Output the (X, Y) coordinate of the center of the cell containing the given text.  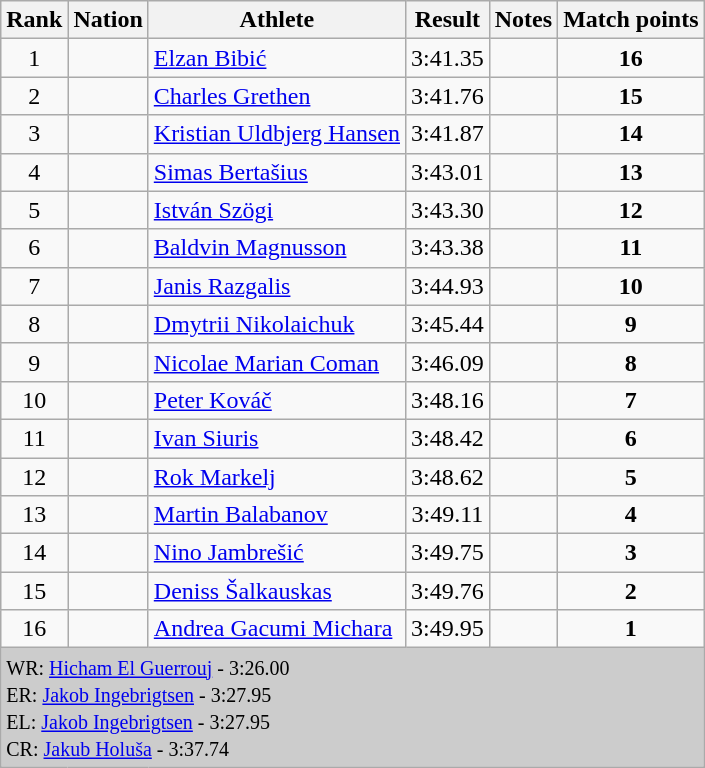
Nicolae Marian Coman (276, 362)
István Szögi (276, 210)
Martin Balabanov (276, 515)
3:41.87 (448, 134)
Match points (631, 20)
Nation (108, 20)
Rok Markelj (276, 477)
3:43.38 (448, 248)
3:49.75 (448, 553)
Nino Jambrešić (276, 553)
Janis Razgalis (276, 286)
3:43.01 (448, 172)
Result (448, 20)
WR: Hicham El Guerrouj - 3:26.00ER: Jakob Ingebrigtsen - 3:27.95EL: Jakob Ingebrigtsen - 3:27.95CR: Jakub Holuša - 3:37.74 (352, 708)
3:44.93 (448, 286)
3:46.09 (448, 362)
Ivan Siuris (276, 438)
3:41.35 (448, 58)
Deniss Šalkauskas (276, 591)
3:45.44 (448, 324)
3:48.42 (448, 438)
Andrea Gacumi Michara (276, 629)
3:48.16 (448, 400)
3:48.62 (448, 477)
Kristian Uldbjerg Hansen (276, 134)
3:49.95 (448, 629)
Charles Grethen (276, 96)
3:49.76 (448, 591)
Simas Bertašius (276, 172)
Notes (523, 20)
Elzan Bibić (276, 58)
Athlete (276, 20)
Rank (34, 20)
Dmytrii Nikolaichuk (276, 324)
3:41.76 (448, 96)
3:49.11 (448, 515)
Baldvin Magnusson (276, 248)
3:43.30 (448, 210)
Peter Kováč (276, 400)
